Determine the (X, Y) coordinate at the center of the cell enclosing the given text.  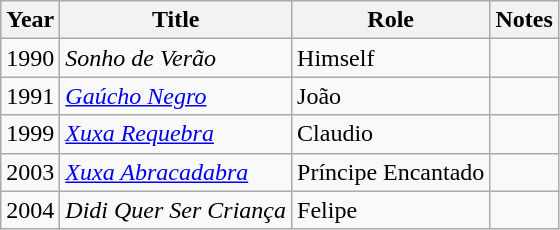
Felipe (391, 210)
Year (30, 20)
Xuxa Abracadabra (176, 172)
Príncipe Encantado (391, 172)
Title (176, 20)
Xuxa Requebra (176, 134)
Sonho de Verão (176, 58)
1990 (30, 58)
Role (391, 20)
2004 (30, 210)
Himself (391, 58)
1999 (30, 134)
Gaúcho Negro (176, 96)
Notes (524, 20)
2003 (30, 172)
Didi Quer Ser Criança (176, 210)
Claudio (391, 134)
João (391, 96)
1991 (30, 96)
